Find where the given text appears and provide that cell's center as (X, Y) coordinate. 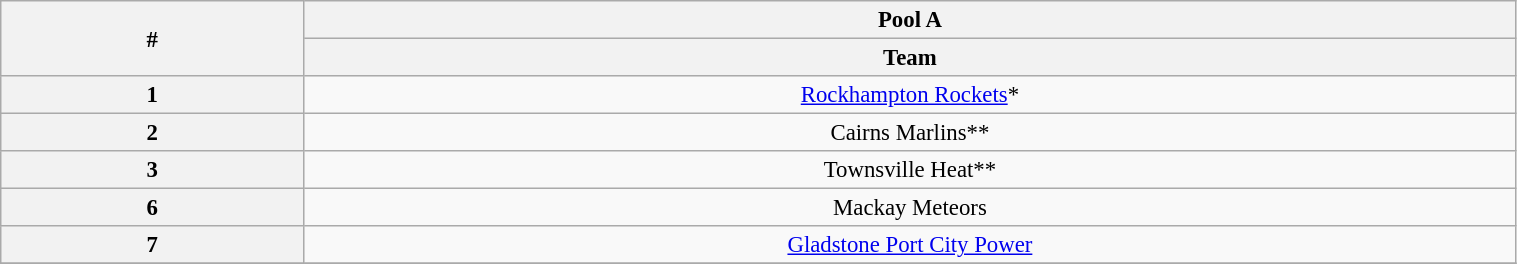
Townsville Heat** (910, 170)
Cairns Marlins** (910, 133)
Team (910, 58)
6 (152, 208)
2 (152, 133)
Mackay Meteors (910, 208)
3 (152, 170)
1 (152, 95)
Pool A (910, 20)
Gladstone Port City Power (910, 245)
7 (152, 245)
Rockhampton Rockets* (910, 95)
# (152, 38)
